For the text-containing cell, return its midpoint in [X, Y] coordinate format. 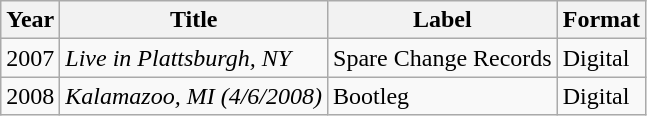
Label [443, 20]
Format [601, 20]
Kalamazoo, MI (4/6/2008) [194, 96]
Title [194, 20]
2007 [30, 58]
Spare Change Records [443, 58]
Year [30, 20]
Bootleg [443, 96]
Live in Plattsburgh, NY [194, 58]
2008 [30, 96]
